Search for the cell housing the specified text and yield its [X, Y] center coordinate. 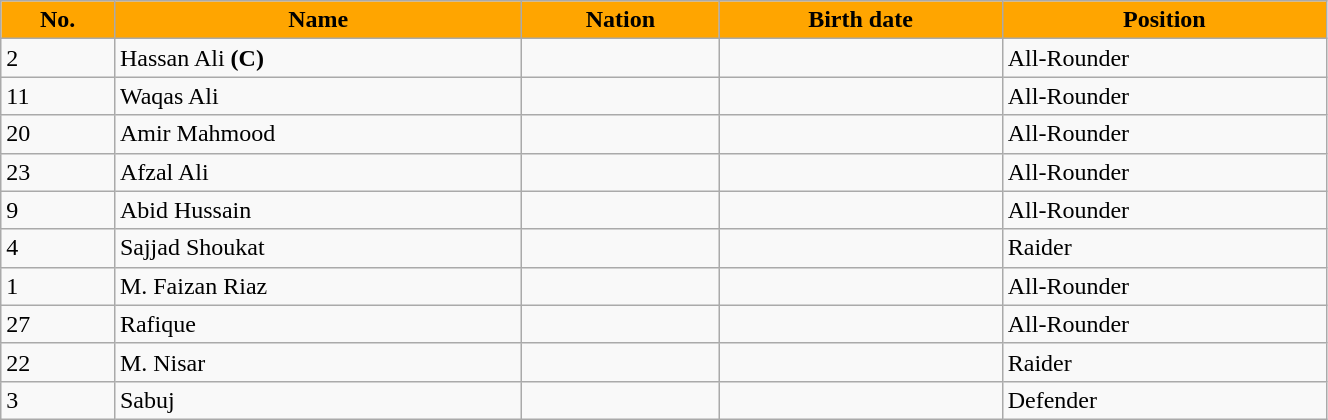
Sajjad Shoukat [318, 248]
Sabuj [318, 400]
Position [1164, 20]
1 [58, 286]
Amir Mahmood [318, 134]
3 [58, 400]
4 [58, 248]
M. Nisar [318, 362]
Defender [1164, 400]
Abid Hussain [318, 210]
2 [58, 58]
9 [58, 210]
Nation [620, 20]
11 [58, 96]
Hassan Ali (C) [318, 58]
22 [58, 362]
Name [318, 20]
Rafique [318, 324]
M. Faizan Riaz [318, 286]
Birth date [860, 20]
27 [58, 324]
Afzal Ali [318, 172]
No. [58, 20]
23 [58, 172]
Waqas Ali [318, 96]
20 [58, 134]
